Find where the given text appears and provide that cell's center as (x, y) coordinate. 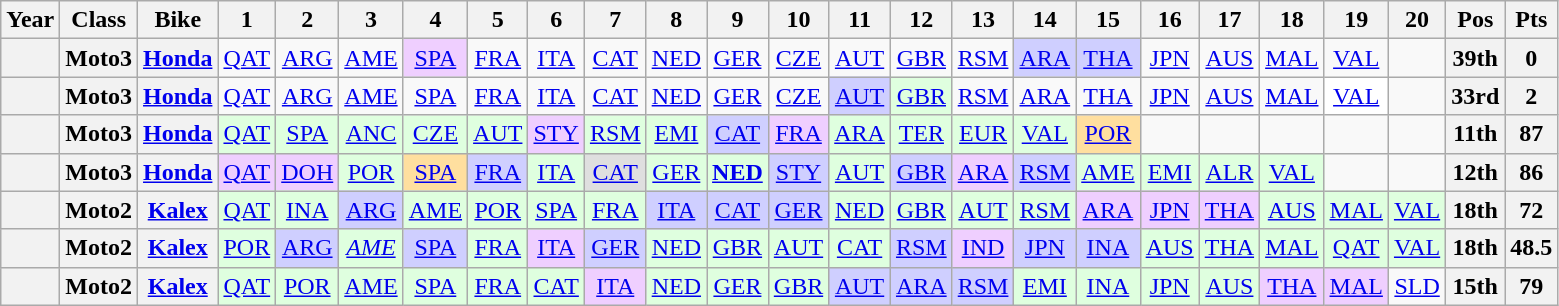
39th (1476, 58)
20 (1416, 20)
15 (1108, 20)
7 (615, 20)
87 (1532, 134)
19 (1356, 20)
86 (1532, 172)
16 (1170, 20)
1 (247, 20)
3 (371, 20)
79 (1532, 286)
Pts (1532, 20)
Class (99, 20)
Pos (1476, 20)
DOH (308, 172)
Bike (178, 20)
0 (1532, 58)
17 (1229, 20)
33rd (1476, 96)
8 (676, 20)
48.5 (1532, 248)
12 (921, 20)
6 (556, 20)
10 (798, 20)
11th (1476, 134)
Year (30, 20)
SLD (1416, 286)
4 (435, 20)
13 (983, 20)
12th (1476, 172)
72 (1532, 210)
15th (1476, 286)
11 (860, 20)
TER (921, 134)
ANC (371, 134)
9 (738, 20)
ALR (1229, 172)
EUR (983, 134)
14 (1045, 20)
IND (983, 248)
5 (498, 20)
18 (1292, 20)
